From the cell containing the given text, extract its center point as [X, Y] coordinate. 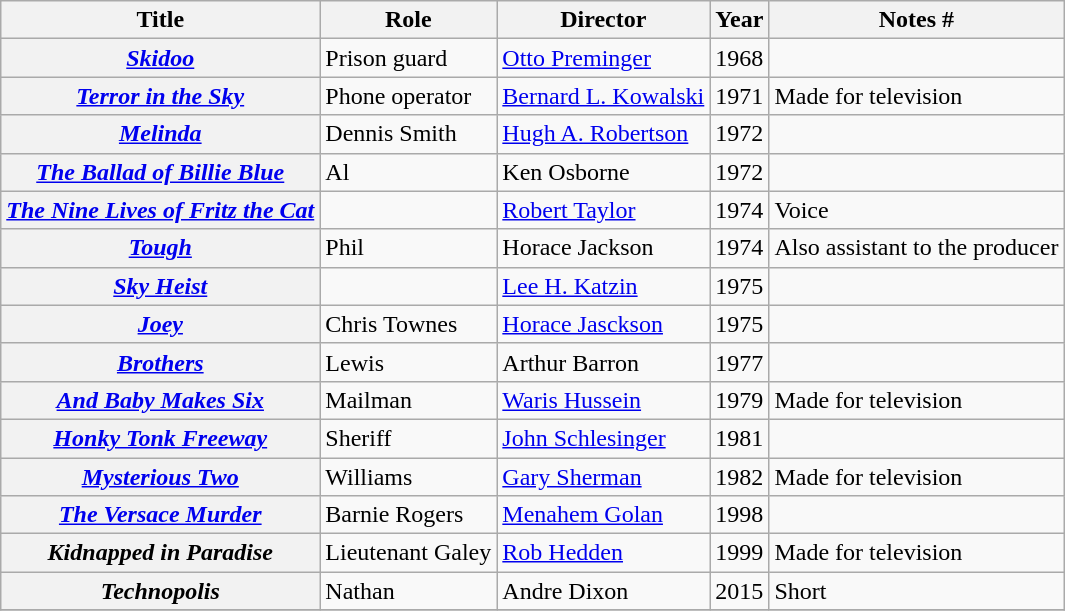
Terror in the Sky [160, 96]
Title [160, 20]
Prison guard [408, 58]
1979 [740, 400]
The Ballad of Billie Blue [160, 172]
Menahem Golan [604, 515]
Phil [408, 248]
Technopolis [160, 591]
Mailman [408, 400]
John Schlesinger [604, 438]
Williams [408, 477]
Lee H. Katzin [604, 286]
Al [408, 172]
Notes # [916, 20]
Also assistant to the producer [916, 248]
Horace Jackson [604, 248]
1971 [740, 96]
Kidnapped in Paradise [160, 553]
Short [916, 591]
Otto Preminger [604, 58]
The Nine Lives of Fritz the Cat [160, 210]
Chris Townes [408, 324]
Robert Taylor [604, 210]
Sky Heist [160, 286]
Honky Tonk Freeway [160, 438]
Tough [160, 248]
Role [408, 20]
Lewis [408, 362]
Phone operator [408, 96]
1968 [740, 58]
Rob Hedden [604, 553]
1998 [740, 515]
Skidoo [160, 58]
The Versace Murder [160, 515]
2015 [740, 591]
1981 [740, 438]
Barnie Rogers [408, 515]
Joey [160, 324]
Melinda [160, 134]
Nathan [408, 591]
1999 [740, 553]
Ken Osborne [604, 172]
Lieutenant Galey [408, 553]
Year [740, 20]
Dennis Smith [408, 134]
Waris Hussein [604, 400]
1977 [740, 362]
Brothers [160, 362]
Arthur Barron [604, 362]
1982 [740, 477]
Voice [916, 210]
Hugh A. Robertson [604, 134]
Director [604, 20]
And Baby Makes Six [160, 400]
Bernard L. Kowalski [604, 96]
Horace Jasckson [604, 324]
Sheriff [408, 438]
Andre Dixon [604, 591]
Gary Sherman [604, 477]
Mysterious Two [160, 477]
